Capture the cell that displays the provided text and extract its (X, Y) central coordinate. 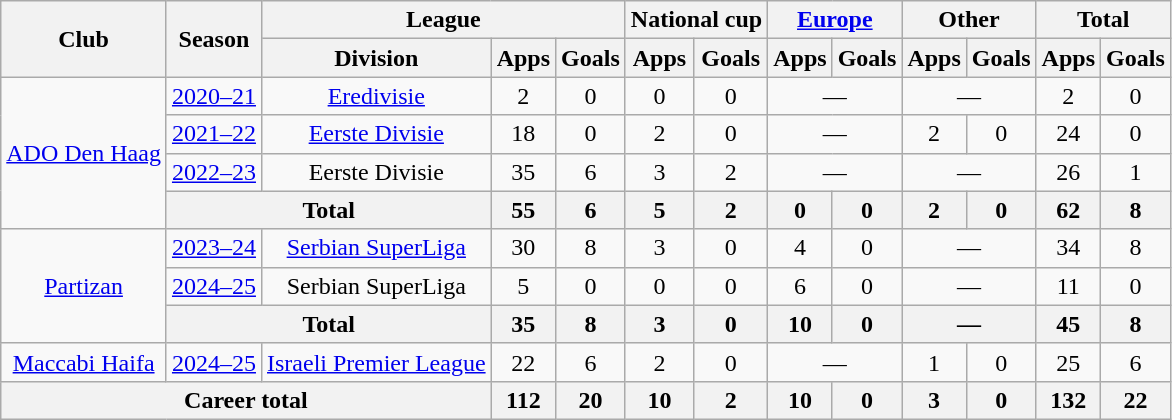
2020–21 (214, 96)
National cup (696, 20)
ADO Den Haag (84, 153)
30 (523, 248)
Israeli Premier League (376, 362)
Maccabi Haifa (84, 362)
55 (523, 210)
112 (523, 400)
Division (376, 58)
Career total (246, 400)
4 (800, 248)
11 (1068, 286)
2021–22 (214, 134)
45 (1068, 324)
2023–24 (214, 248)
League (443, 20)
2022–23 (214, 172)
26 (1068, 172)
Europe (835, 20)
62 (1068, 210)
Other (969, 20)
Partizan (84, 286)
25 (1068, 362)
Eredivisie (376, 96)
24 (1068, 134)
34 (1068, 248)
18 (523, 134)
132 (1068, 400)
Club (84, 39)
20 (591, 400)
Season (214, 39)
